Find where the given text appears and provide that cell's center as (X, Y) coordinate. 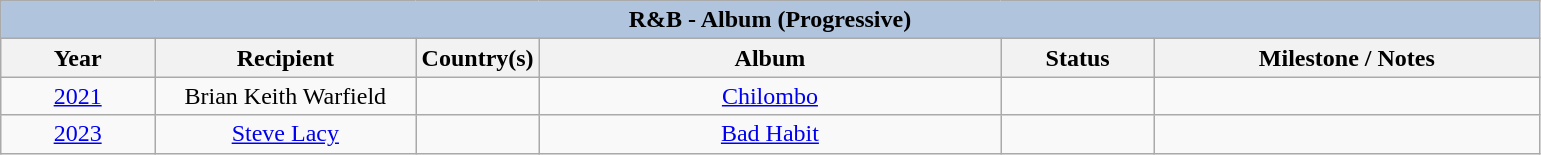
Chilombo (770, 96)
Year (78, 58)
2023 (78, 134)
Recipient (286, 58)
Milestone / Notes (1346, 58)
Brian Keith Warfield (286, 96)
Bad Habit (770, 134)
Country(s) (478, 58)
R&B - Album (Progressive) (770, 20)
Steve Lacy (286, 134)
Album (770, 58)
2021 (78, 96)
Status (1078, 58)
